Detect which cell encompasses the target text, then output its (x, y) center coordinate. 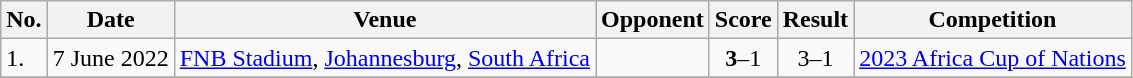
Score (743, 20)
No. (24, 20)
Competition (993, 20)
Opponent (653, 20)
Date (110, 20)
1. (24, 58)
Result (815, 20)
7 June 2022 (110, 58)
Venue (384, 20)
FNB Stadium, Johannesburg, South Africa (384, 58)
2023 Africa Cup of Nations (993, 58)
